For the text-containing cell, return its midpoint in [X, Y] coordinate format. 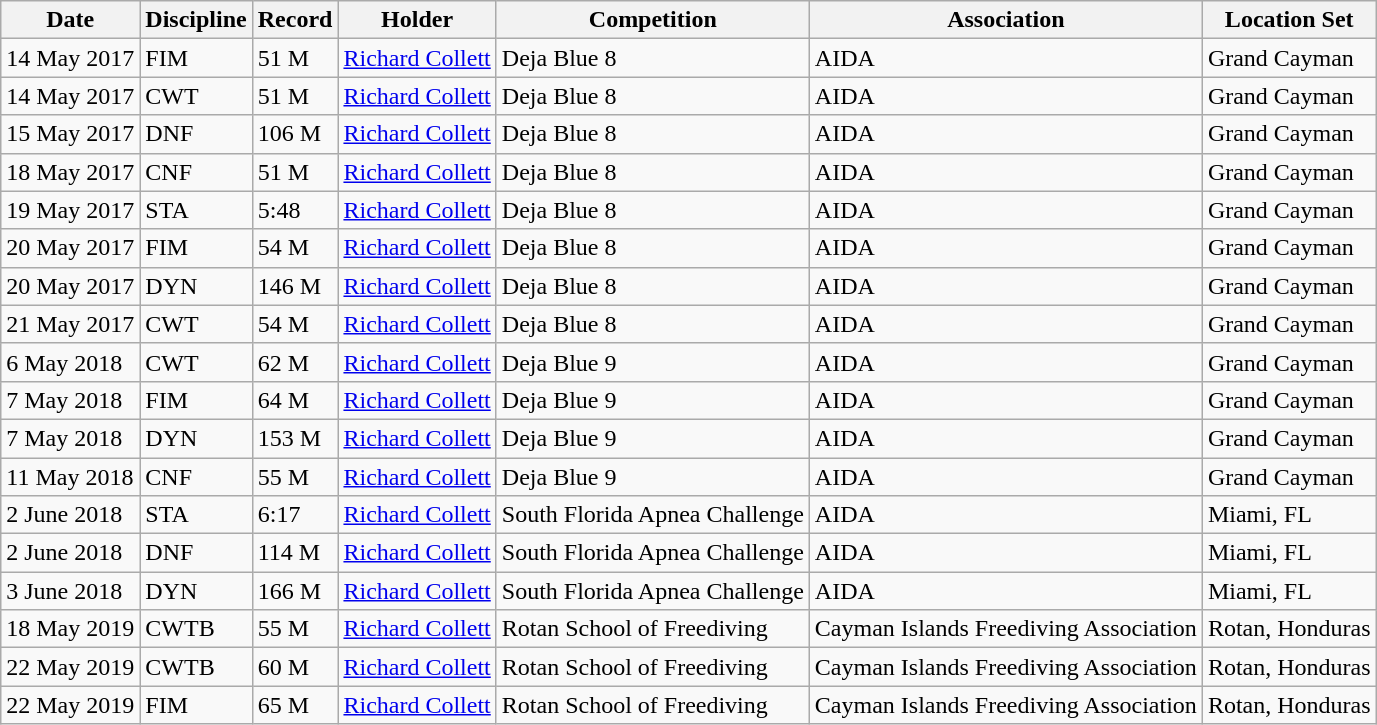
11 May 2018 [70, 477]
5:48 [295, 210]
3 June 2018 [70, 591]
Location Set [1289, 20]
146 M [295, 286]
106 M [295, 134]
Holder [417, 20]
62 M [295, 362]
Date [70, 20]
Discipline [196, 20]
153 M [295, 438]
18 May 2017 [70, 172]
65 M [295, 705]
21 May 2017 [70, 324]
Association [1006, 20]
Competition [652, 20]
60 M [295, 667]
166 M [295, 591]
6 May 2018 [70, 362]
6:17 [295, 515]
114 M [295, 553]
Record [295, 20]
64 M [295, 400]
19 May 2017 [70, 210]
18 May 2019 [70, 629]
15 May 2017 [70, 134]
